Scan for the cell matching the given text and deliver its [X, Y] coordinate at center. 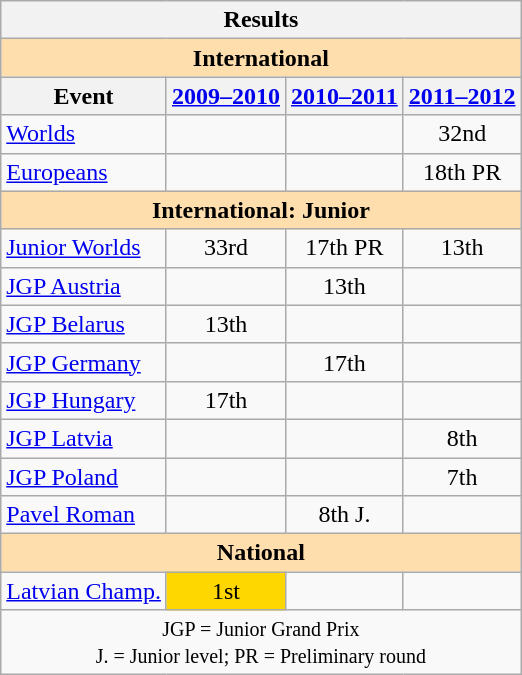
Event [84, 96]
JGP Belarus [84, 324]
Junior Worlds [84, 248]
National [261, 553]
JGP Poland [84, 477]
2011–2012 [462, 96]
Pavel Roman [84, 515]
8th [462, 438]
JGP = Junior Grand Prix J. = Junior level; PR = Preliminary round [261, 642]
7th [462, 477]
Worlds [84, 134]
32nd [462, 134]
JGP Hungary [84, 400]
18th PR [462, 172]
International [261, 58]
Results [261, 20]
International: Junior [261, 210]
Latvian Champ. [84, 591]
33rd [226, 248]
JGP Austria [84, 286]
17th PR [345, 248]
JGP Germany [84, 362]
8th J. [345, 515]
JGP Latvia [84, 438]
2010–2011 [345, 96]
Europeans [84, 172]
1st [226, 591]
2009–2010 [226, 96]
